Return (x, y) of the center of cell containing provided text 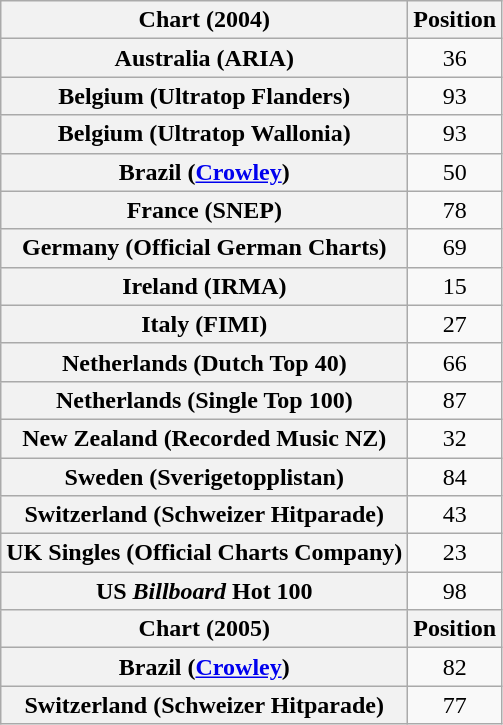
Sweden (Sverigetopplistan) (204, 477)
Netherlands (Single Top 100) (204, 400)
UK Singles (Official Charts Company) (204, 553)
New Zealand (Recorded Music NZ) (204, 438)
Chart (2004) (204, 20)
78 (455, 210)
Chart (2005) (204, 629)
66 (455, 362)
32 (455, 438)
Belgium (Ultratop Wallonia) (204, 134)
87 (455, 400)
98 (455, 591)
36 (455, 58)
69 (455, 248)
US Billboard Hot 100 (204, 591)
Germany (Official German Charts) (204, 248)
Belgium (Ultratop Flanders) (204, 96)
43 (455, 515)
Australia (ARIA) (204, 58)
84 (455, 477)
77 (455, 705)
Netherlands (Dutch Top 40) (204, 362)
23 (455, 553)
Ireland (IRMA) (204, 286)
France (SNEP) (204, 210)
15 (455, 286)
82 (455, 667)
27 (455, 324)
50 (455, 172)
Italy (FIMI) (204, 324)
